Locate the cell with the specified text and output its [X, Y] center coordinate. 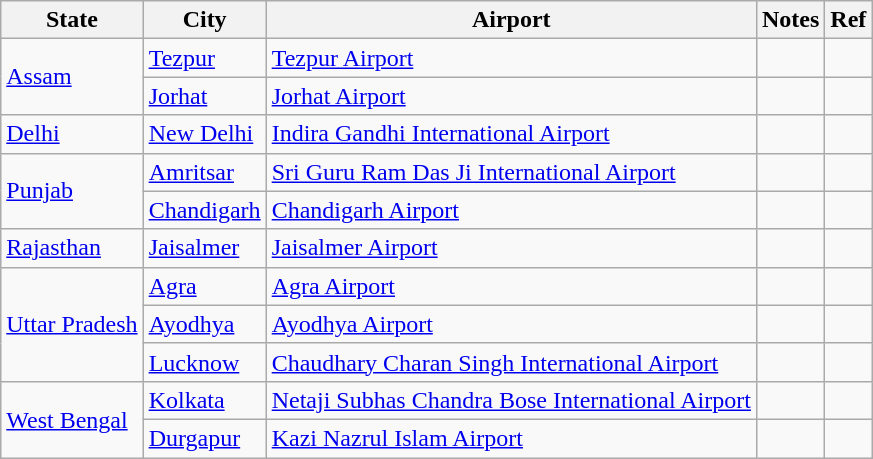
Chandigarh [204, 210]
Agra Airport [511, 286]
Amritsar [204, 172]
Tezpur Airport [511, 58]
Airport [511, 20]
Chaudhary Charan Singh International Airport [511, 362]
Netaji Subhas Chandra Bose International Airport [511, 400]
Uttar Pradesh [72, 324]
Sri Guru Ram Das Ji International Airport [511, 172]
Jorhat [204, 96]
Assam [72, 77]
Jaisalmer [204, 248]
New Delhi [204, 134]
Delhi [72, 134]
Agra [204, 286]
Kazi Nazrul Islam Airport [511, 438]
Notes [790, 20]
State [72, 20]
Ayodhya Airport [511, 324]
Tezpur [204, 58]
Punjab [72, 191]
Lucknow [204, 362]
Rajasthan [72, 248]
Ayodhya [204, 324]
Kolkata [204, 400]
Chandigarh Airport [511, 210]
Jorhat Airport [511, 96]
West Bengal [72, 419]
Ref [848, 20]
Indira Gandhi International Airport [511, 134]
City [204, 20]
Jaisalmer Airport [511, 248]
Durgapur [204, 438]
